Find where the given text appears and provide that cell's center as (x, y) coordinate. 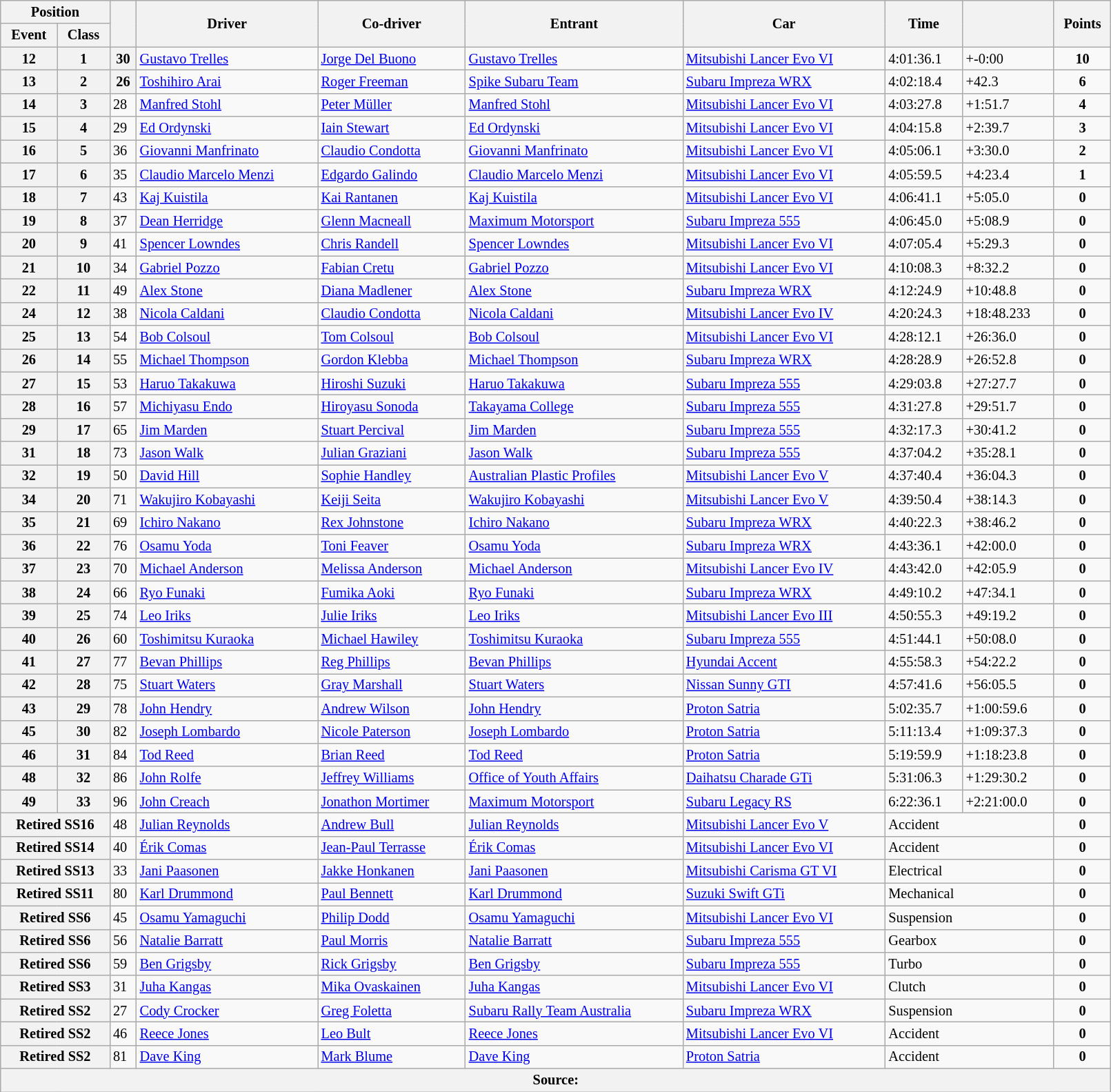
55 (123, 360)
Entrant (574, 23)
Jonathon Mortimer (392, 802)
Leo Bult (392, 1033)
Class (83, 35)
+2:21:00.0 (1008, 802)
4:01:36.1 (923, 59)
+42:05.9 (1008, 569)
Office of Youth Affairs (574, 778)
John Rolfe (228, 778)
4:07:05.4 (923, 244)
+49:19.2 (1008, 615)
Subaru Legacy RS (783, 802)
4:10:08.3 (923, 268)
60 (123, 639)
+38:14.3 (1008, 499)
23 (83, 569)
+42.3 (1008, 81)
81 (123, 1057)
Edgardo Galindo (392, 175)
5:19:59.9 (923, 755)
Position (55, 12)
57 (123, 406)
Gearbox (970, 941)
76 (123, 546)
86 (123, 778)
42 (29, 685)
John Creach (228, 802)
Car (783, 23)
+47:34.1 (1008, 593)
4:31:27.8 (923, 406)
Rex Johnstone (392, 523)
Peter Müller (392, 105)
4:06:41.1 (923, 198)
4:32:17.3 (923, 430)
Turbo (970, 964)
Suzuki Swift GTi (783, 894)
+54:22.2 (1008, 662)
4:20:24.3 (923, 314)
+26:52.8 (1008, 360)
56 (123, 941)
Dean Herridge (228, 221)
4:57:41.6 (923, 685)
+56:05.5 (1008, 685)
74 (123, 615)
Hiroshi Suzuki (392, 384)
Electrical (970, 871)
Mark Blume (392, 1057)
+38:46.2 (1008, 523)
Points (1082, 23)
4:02:18.4 (923, 81)
9 (83, 244)
Glenn Macneall (392, 221)
Retired SS16 (55, 824)
Jorge Del Buono (392, 59)
4:37:40.4 (923, 476)
Driver (228, 23)
84 (123, 755)
70 (123, 569)
+36:04.3 (1008, 476)
Jakke Honkanen (392, 871)
Subaru Rally Team Australia (574, 1011)
Retired SS11 (55, 894)
5:11:13.4 (923, 732)
75 (123, 685)
Mika Ovaskainen (392, 987)
+10:48.8 (1008, 290)
4:05:06.1 (923, 151)
+8:32.2 (1008, 268)
Jeffrey Williams (392, 778)
Mitsubishi Carisma GT VI (783, 871)
8 (83, 221)
Stuart Percival (392, 430)
Daihatsu Charade GTi (783, 778)
Diana Madlener (392, 290)
+26:36.0 (1008, 337)
+35:28.1 (1008, 453)
4:03:27.8 (923, 105)
Source: (556, 1080)
4:12:24.9 (923, 290)
4:04:15.8 (923, 128)
65 (123, 430)
39 (29, 615)
50 (123, 476)
Clutch (970, 987)
5:02:35.7 (923, 708)
+42:00.0 (1008, 546)
78 (123, 708)
4:51:44.1 (923, 639)
4:50:55.3 (923, 615)
Event (29, 35)
Chris Randell (392, 244)
5:31:06.3 (923, 778)
Retired SS3 (55, 987)
4:39:50.4 (923, 499)
Paul Bennett (392, 894)
+2:39.7 (1008, 128)
+1:00:59.6 (1008, 708)
Jean-Paul Terrasse (392, 848)
66 (123, 593)
Hyundai Accent (783, 662)
+50:08.0 (1008, 639)
Roger Freeman (392, 81)
4:40:22.3 (923, 523)
6:22:36.1 (923, 802)
+3:30.0 (1008, 151)
+18:48.233 (1008, 314)
73 (123, 453)
80 (123, 894)
Kai Rantanen (392, 198)
+27:27.7 (1008, 384)
Time (923, 23)
Gray Marshall (392, 685)
4:06:45.0 (923, 221)
Tom Colsoul (392, 337)
Co-driver (392, 23)
+5:29.3 (1008, 244)
+4:23.4 (1008, 175)
Paul Morris (392, 941)
4:43:36.1 (923, 546)
96 (123, 802)
Mitsubishi Lancer Evo III (783, 615)
Retired SS13 (55, 871)
Fabian Cretu (392, 268)
Reg Phillips (392, 662)
+-0:00 (1008, 59)
Takayama College (574, 406)
Nicole Paterson (392, 732)
Mechanical (970, 894)
Toni Feaver (392, 546)
Michiyasu Endo (228, 406)
+29:51.7 (1008, 406)
Michael Hawiley (392, 639)
Hiroyasu Sonoda (392, 406)
69 (123, 523)
+1:51.7 (1008, 105)
4:05:59.5 (923, 175)
54 (123, 337)
Greg Foletta (392, 1011)
Andrew Wilson (392, 708)
+1:18:23.8 (1008, 755)
59 (123, 964)
Julie Iriks (392, 615)
7 (83, 198)
+1:29:30.2 (1008, 778)
Brian Reed (392, 755)
77 (123, 662)
4:28:28.9 (923, 360)
Retired SS14 (55, 848)
Australian Plastic Profiles (574, 476)
+1:09:37.3 (1008, 732)
Julian Graziani (392, 453)
David Hill (228, 476)
Philip Dodd (392, 917)
+5:08.9 (1008, 221)
Fumika Aoki (392, 593)
Keiji Seita (392, 499)
Rick Grigsby (392, 964)
Gordon Klebba (392, 360)
Sophie Handley (392, 476)
Spike Subaru Team (574, 81)
4:37:04.2 (923, 453)
+5:05.0 (1008, 198)
5 (83, 151)
+30:41.2 (1008, 430)
4:28:12.1 (923, 337)
4:29:03.8 (923, 384)
4:43:42.0 (923, 569)
53 (123, 384)
4:49:10.2 (923, 593)
Melissa Anderson (392, 569)
4:55:58.3 (923, 662)
11 (83, 290)
Andrew Bull (392, 824)
Iain Stewart (392, 128)
Cody Crocker (228, 1011)
Nissan Sunny GTI (783, 685)
82 (123, 732)
Toshihiro Arai (228, 81)
71 (123, 499)
